Scan for the cell matching the given text and deliver its (x, y) coordinate at center. 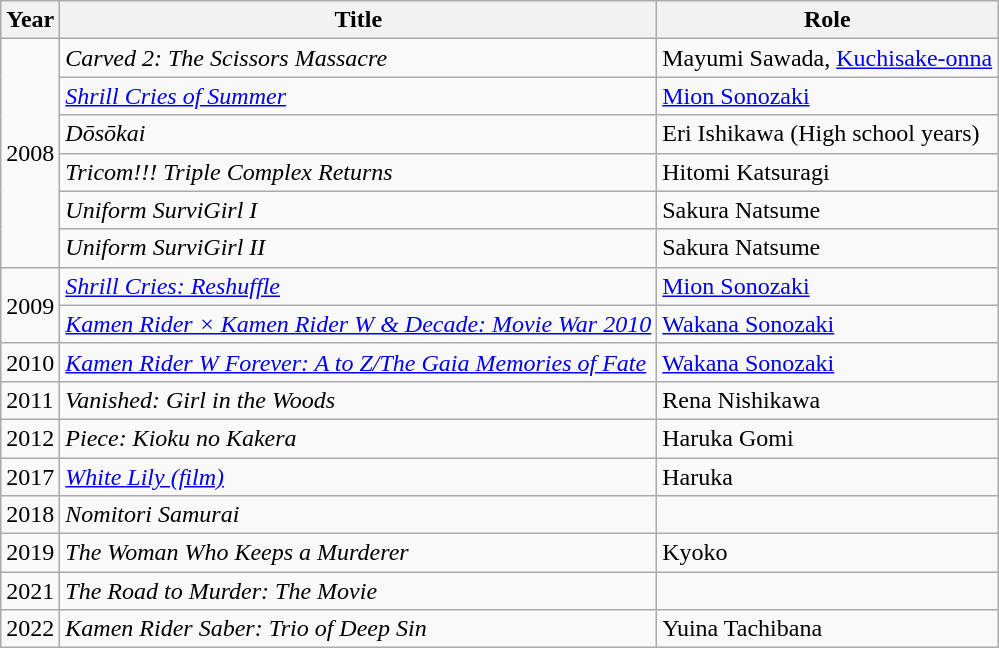
Vanished: Girl in the Woods (358, 400)
Shrill Cries: Reshuffle (358, 286)
Year (30, 20)
Dōsōkai (358, 134)
Kamen Rider W Forever: A to Z/The Gaia Memories of Fate (358, 362)
White Lily (film) (358, 477)
Uniform SurviGirl I (358, 210)
The Road to Murder: The Movie (358, 591)
Role (828, 20)
Shrill Cries of Summer (358, 96)
2019 (30, 553)
Kamen Rider × Kamen Rider W & Decade: Movie War 2010 (358, 324)
2011 (30, 400)
2012 (30, 438)
Eri Ishikawa (High school years) (828, 134)
Rena Nishikawa (828, 400)
Mayumi Sawada, Kuchisake-onna (828, 58)
2009 (30, 305)
Tricom!!! Triple Complex Returns (358, 172)
The Woman Who Keeps a Murderer (358, 553)
Hitomi Katsuragi (828, 172)
Carved 2: The Scissors Massacre (358, 58)
2021 (30, 591)
Haruka Gomi (828, 438)
2008 (30, 153)
Nomitori Samurai (358, 515)
Title (358, 20)
2010 (30, 362)
Kamen Rider Saber: Trio of Deep Sin (358, 629)
2022 (30, 629)
2018 (30, 515)
Yuina Tachibana (828, 629)
2017 (30, 477)
Haruka (828, 477)
Uniform SurviGirl II (358, 248)
Kyoko (828, 553)
Piece: Kioku no Kakera (358, 438)
